Output the [X, Y] coordinate of the center of the cell containing the given text.  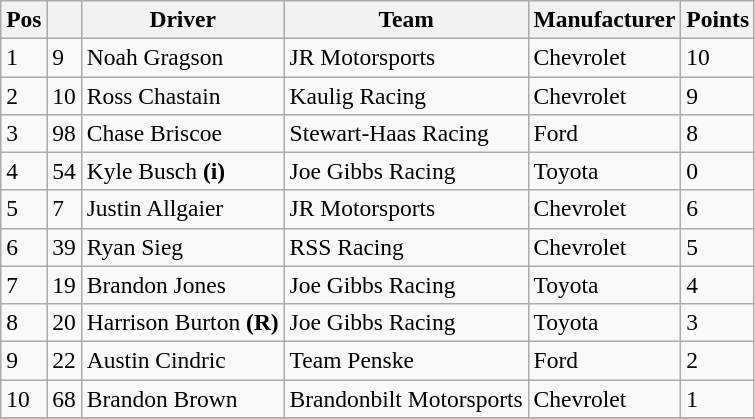
Brandon Jones [182, 285]
Kaulig Racing [406, 95]
54 [64, 171]
Driver [182, 19]
Team [406, 19]
Justin Allgaier [182, 209]
Ross Chastain [182, 95]
0 [718, 171]
22 [64, 360]
RSS Racing [406, 247]
Manufacturer [604, 19]
Stewart-Haas Racing [406, 133]
19 [64, 285]
Kyle Busch (i) [182, 171]
Ryan Sieg [182, 247]
Chase Briscoe [182, 133]
Team Penske [406, 360]
68 [64, 398]
Pos [24, 19]
Points [718, 19]
39 [64, 247]
Austin Cindric [182, 360]
98 [64, 133]
Noah Gragson [182, 57]
Harrison Burton (R) [182, 322]
20 [64, 322]
Brandon Brown [182, 398]
Brandonbilt Motorsports [406, 398]
